From the cell containing the given text, extract its center point as [X, Y] coordinate. 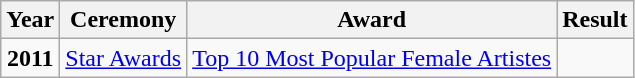
Ceremony [124, 20]
2011 [30, 58]
Result [595, 20]
Top 10 Most Popular Female Artistes [372, 58]
Star Awards [124, 58]
Award [372, 20]
Year [30, 20]
